For the text-containing cell, return its midpoint in (x, y) coordinate format. 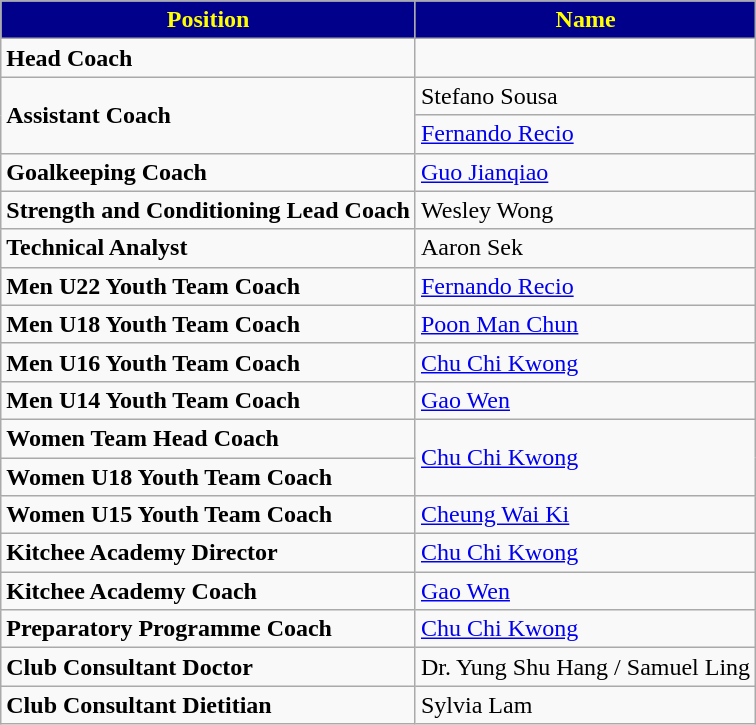
Dr. Yung Shu Hang / Samuel Ling (585, 667)
Goalkeeping Coach (208, 172)
Stefano Sousa (585, 96)
Club Consultant Dietitian (208, 705)
Preparatory Programme Coach (208, 629)
Women U18 Youth Team Coach (208, 477)
Poon Man Chun (585, 324)
Position (208, 20)
Cheung Wai Ki (585, 515)
Guo Jianqiao (585, 172)
Men U22 Youth Team Coach (208, 286)
Strength and Conditioning Lead Coach (208, 210)
Men U18 Youth Team Coach (208, 324)
Kitchee Academy Coach (208, 591)
Assistant Coach (208, 115)
Aaron Sek (585, 248)
Men U16 Youth Team Coach (208, 362)
Name (585, 20)
Sylvia Lam (585, 705)
Women Team Head Coach (208, 438)
Wesley Wong (585, 210)
Technical Analyst (208, 248)
Kitchee Academy Director (208, 553)
Head Coach (208, 58)
Club Consultant Doctor (208, 667)
Men U14 Youth Team Coach (208, 400)
Women U15 Youth Team Coach (208, 515)
